Scan for the cell matching the given text and deliver its [x, y] coordinate at center. 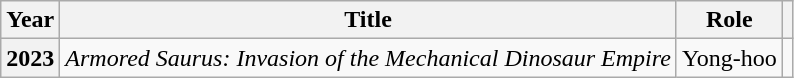
Yong-hoo [729, 58]
Year [30, 20]
2023 [30, 58]
Armored Saurus: Invasion of the Mechanical Dinosaur Empire [368, 58]
Title [368, 20]
Role [729, 20]
